Scan for the cell matching the given text and deliver its [x, y] coordinate at center. 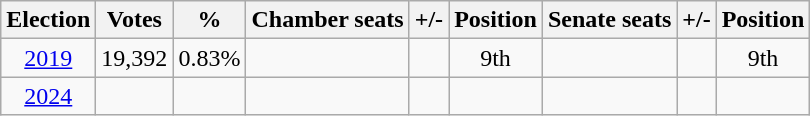
2019 [48, 58]
Votes [134, 20]
0.83% [210, 58]
2024 [48, 96]
% [210, 20]
19,392 [134, 58]
Chamber seats [328, 20]
Election [48, 20]
Senate seats [609, 20]
